For the text-containing cell, return its midpoint in [x, y] coordinate format. 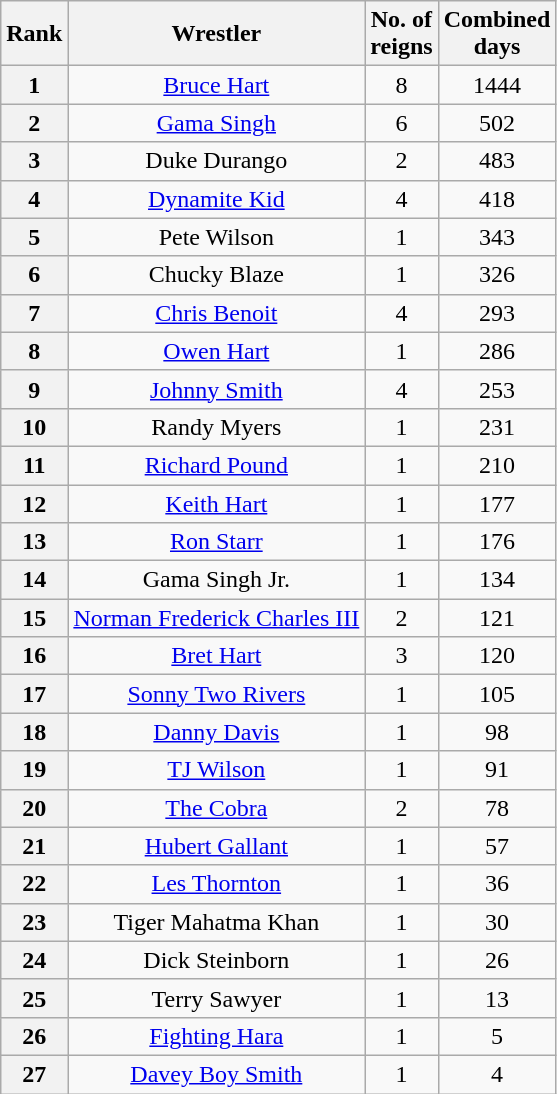
326 [497, 275]
177 [497, 503]
Fighting Hara [216, 1036]
Danny Davis [216, 732]
Bret Hart [216, 656]
Richard Pound [216, 465]
121 [497, 618]
Rank [34, 34]
36 [497, 884]
78 [497, 808]
210 [497, 465]
120 [497, 656]
253 [497, 389]
418 [497, 199]
293 [497, 313]
Dick Steinborn [216, 960]
Ron Starr [216, 542]
Terry Sawyer [216, 998]
TJ Wilson [216, 770]
Wrestler [216, 34]
Gama Singh Jr. [216, 580]
502 [497, 123]
134 [497, 580]
Sonny Two Rivers [216, 694]
Duke Durango [216, 161]
14 [34, 580]
24 [34, 960]
17 [34, 694]
Hubert Gallant [216, 846]
Keith Hart [216, 503]
Bruce Hart [216, 85]
Tiger Mahatma Khan [216, 922]
1444 [497, 85]
Chucky Blaze [216, 275]
176 [497, 542]
231 [497, 427]
15 [34, 618]
286 [497, 351]
Dynamite Kid [216, 199]
No. ofreigns [402, 34]
Pete Wilson [216, 237]
20 [34, 808]
Randy Myers [216, 427]
30 [497, 922]
343 [497, 237]
Combineddays [497, 34]
25 [34, 998]
Norman Frederick Charles III [216, 618]
11 [34, 465]
22 [34, 884]
91 [497, 770]
The Cobra [216, 808]
Gama Singh [216, 123]
57 [497, 846]
27 [34, 1074]
19 [34, 770]
10 [34, 427]
18 [34, 732]
Davey Boy Smith [216, 1074]
Chris Benoit [216, 313]
9 [34, 389]
21 [34, 846]
483 [497, 161]
Owen Hart [216, 351]
16 [34, 656]
Les Thornton [216, 884]
105 [497, 694]
7 [34, 313]
23 [34, 922]
12 [34, 503]
Johnny Smith [216, 389]
98 [497, 732]
